From the cell containing the given text, extract its center point as [x, y] coordinate. 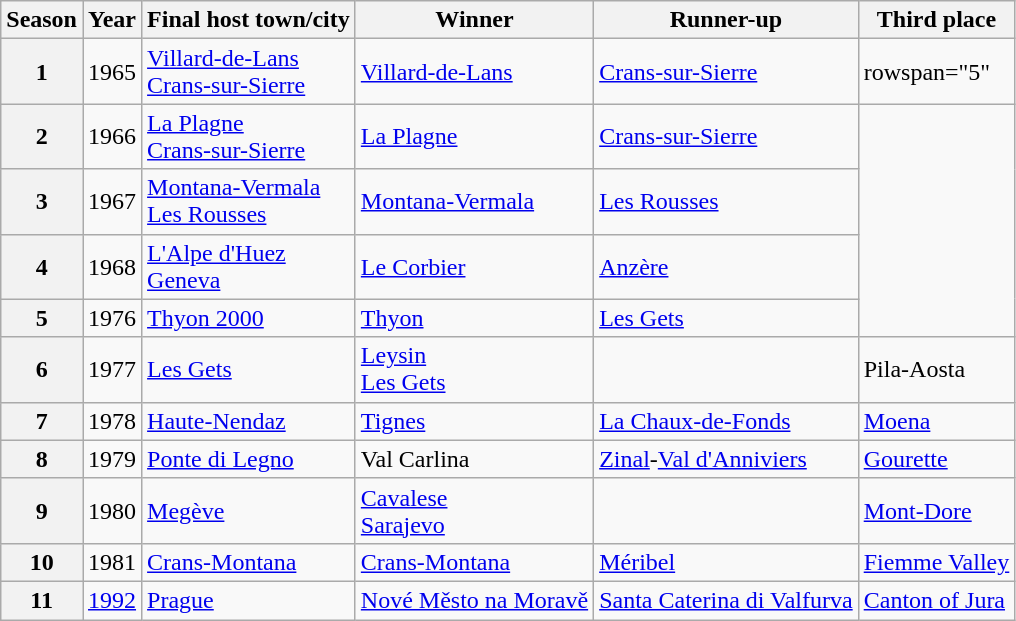
Ponte di Legno [249, 459]
1978 [112, 421]
Villard-de-Lans [474, 72]
Fiemme Valley [936, 562]
1992 [112, 600]
Zinal-Val d'Anniviers [726, 459]
Mont-Dore [936, 510]
1 [42, 72]
1980 [112, 510]
La Chaux-de-Fonds [726, 421]
Villard-de-Lans Crans-sur-Sierre [249, 72]
Third place [936, 20]
La Plagne Crans-sur-Sierre [249, 136]
Season [42, 20]
Moena [936, 421]
Montana-Vermala [474, 202]
Val Carlina [474, 459]
Le Corbier [474, 266]
10 [42, 562]
Final host town/city [249, 20]
Les Rousses [726, 202]
La Plagne [474, 136]
rowspan="5" [936, 72]
Méribel [726, 562]
Gourette [936, 459]
4 [42, 266]
1976 [112, 318]
8 [42, 459]
1965 [112, 72]
Year [112, 20]
Montana-Vermala Les Rousses [249, 202]
1966 [112, 136]
1967 [112, 202]
Santa Caterina di Valfurva [726, 600]
Thyon [474, 318]
Pila-Aosta [936, 370]
Leysin Les Gets [474, 370]
6 [42, 370]
1979 [112, 459]
Prague [249, 600]
1981 [112, 562]
Tignes [474, 421]
L'Alpe d'Huez Geneva [249, 266]
Thyon 2000 [249, 318]
Nové Město na Moravě [474, 600]
5 [42, 318]
Winner [474, 20]
2 [42, 136]
Cavalese Sarajevo [474, 510]
1977 [112, 370]
9 [42, 510]
7 [42, 421]
3 [42, 202]
11 [42, 600]
Runner-up [726, 20]
Haute-Nendaz [249, 421]
Megève [249, 510]
Anzère [726, 266]
1968 [112, 266]
Canton of Jura [936, 600]
